Scan for the cell matching the given text and deliver its [x, y] coordinate at center. 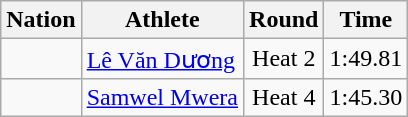
Nation [41, 20]
Athlete [162, 20]
Heat 2 [284, 59]
Lê Văn Dương [162, 59]
Time [366, 20]
Round [284, 20]
1:45.30 [366, 97]
Samwel Mwera [162, 97]
Heat 4 [284, 97]
1:49.81 [366, 59]
